Capture the cell that displays the provided text and extract its [X, Y] central coordinate. 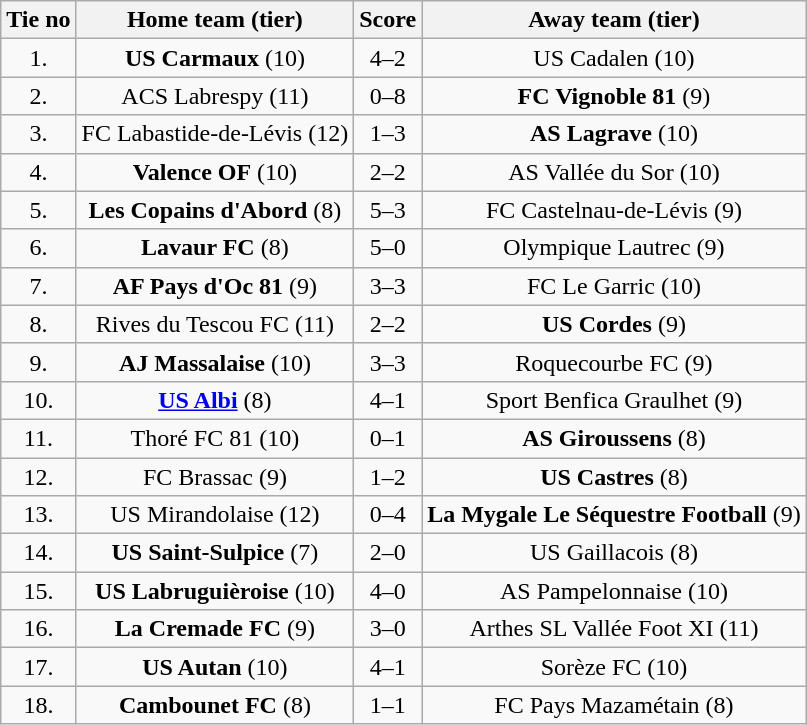
La Cremade FC (9) [215, 629]
1. [38, 58]
2–0 [388, 553]
US Cadalen (10) [614, 58]
US Carmaux (10) [215, 58]
18. [38, 705]
Home team (tier) [215, 20]
Les Copains d'Abord (8) [215, 210]
FC Labastide-de-Lévis (12) [215, 134]
Sorèze FC (10) [614, 667]
Tie no [38, 20]
FC Vignoble 81 (9) [614, 96]
9. [38, 362]
4. [38, 172]
FC Brassac (9) [215, 477]
ACS Labrespy (11) [215, 96]
Score [388, 20]
7. [38, 286]
Lavaur FC (8) [215, 248]
3–0 [388, 629]
1–2 [388, 477]
US Autan (10) [215, 667]
1–1 [388, 705]
17. [38, 667]
5–3 [388, 210]
US Albi (8) [215, 400]
Valence OF (10) [215, 172]
10. [38, 400]
6. [38, 248]
AS Giroussens (8) [614, 438]
AS Lagrave (10) [614, 134]
US Saint-Sulpice (7) [215, 553]
US Castres (8) [614, 477]
US Mirandolaise (12) [215, 515]
Cambounet FC (8) [215, 705]
13. [38, 515]
15. [38, 591]
AJ Massalaise (10) [215, 362]
12. [38, 477]
16. [38, 629]
Rives du Tescou FC (11) [215, 324]
0–1 [388, 438]
US Labruguièroise (10) [215, 591]
Thoré FC 81 (10) [215, 438]
1–3 [388, 134]
Roquecourbe FC (9) [614, 362]
FC Pays Mazamétain (8) [614, 705]
8. [38, 324]
Olympique Lautrec (9) [614, 248]
0–8 [388, 96]
Arthes SL Vallée Foot XI (11) [614, 629]
US Cordes (9) [614, 324]
2. [38, 96]
3. [38, 134]
11. [38, 438]
Sport Benfica Graulhet (9) [614, 400]
FC Castelnau-de-Lévis (9) [614, 210]
4–2 [388, 58]
La Mygale Le Séquestre Football (9) [614, 515]
4–0 [388, 591]
AF Pays d'Oc 81 (9) [215, 286]
Away team (tier) [614, 20]
US Gaillacois (8) [614, 553]
14. [38, 553]
AS Vallée du Sor (10) [614, 172]
5–0 [388, 248]
AS Pampelonnaise (10) [614, 591]
FC Le Garric (10) [614, 286]
5. [38, 210]
0–4 [388, 515]
